For the text-containing cell, return its midpoint in [X, Y] coordinate format. 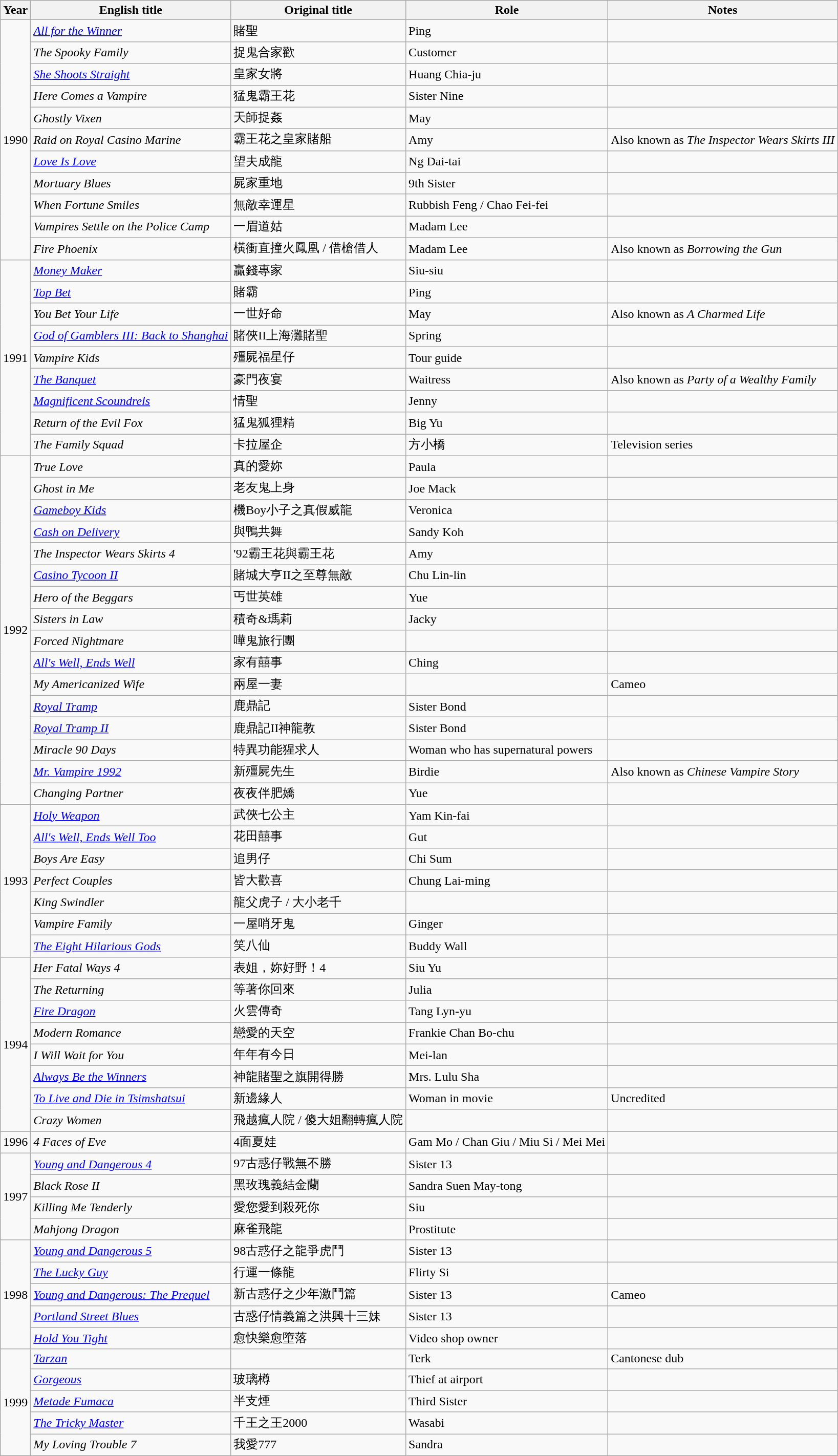
4面夏娃 [318, 1143]
'92霸王花與霸王花 [318, 554]
望夫成龍 [318, 162]
Customer [507, 52]
The Returning [131, 990]
霸王花之皇家賭船 [318, 140]
God of Gamblers III: Back to Shanghai [131, 336]
Casino Tycoon II [131, 575]
The Family Squad [131, 445]
Also known as Party of a Wealthy Family [723, 380]
Portland Street Blues [131, 1317]
Changing Partner [131, 794]
贏錢專家 [318, 270]
Love Is Love [131, 162]
98古惑仔之龍爭虎鬥 [318, 1251]
機Boy小子之真假威龍 [318, 510]
Terk [507, 1359]
玻璃樽 [318, 1379]
Top Bet [131, 293]
Rubbish Feng / Chao Fei-fei [507, 205]
愛您愛到殺死你 [318, 1207]
Also known as Borrowing the Gun [723, 249]
She Shoots Straight [131, 75]
Sandra [507, 1445]
Chu Lin-lin [507, 575]
The Banquet [131, 380]
Modern Romance [131, 1033]
Mortuary Blues [131, 183]
一世好命 [318, 314]
Ching [507, 662]
老友鬼上身 [318, 488]
天師捉姦 [318, 118]
表姐，妳好野！4 [318, 968]
黑玫瑰義結金蘭 [318, 1186]
The Tricky Master [131, 1423]
Thief at airport [507, 1379]
方小橋 [507, 445]
Notes [723, 10]
Hold You Tight [131, 1338]
追男仔 [318, 859]
卡拉屋企 [318, 445]
The Lucky Guy [131, 1273]
豪門夜宴 [318, 380]
Here Comes a Vampire [131, 96]
Huang Chia-ju [507, 75]
Yam Kin-fai [507, 815]
Hero of the Beggars [131, 597]
1992 [15, 630]
97古惑仔戰無不勝 [318, 1164]
古惑仔情義篇之洪興十三妹 [318, 1317]
I Will Wait for You [131, 1055]
行運一條龍 [318, 1273]
丐世英雄 [318, 597]
Sisters in Law [131, 619]
Gameboy Kids [131, 510]
Siu-siu [507, 270]
戀愛的天空 [318, 1033]
Television series [723, 445]
Veronica [507, 510]
真的愛妳 [318, 467]
Forced Nightmare [131, 641]
Birdie [507, 772]
Siu Yu [507, 968]
Boys Are Easy [131, 859]
Third Sister [507, 1402]
Fire Dragon [131, 1012]
Waitress [507, 380]
武俠七公主 [318, 815]
Prostitute [507, 1230]
賭霸 [318, 293]
Young and Dangerous 5 [131, 1251]
千王之王2000 [318, 1423]
新古惑仔之少年激鬥篇 [318, 1294]
4 Faces of Eve [131, 1143]
Tarzan [131, 1359]
積奇&瑪莉 [318, 619]
Cash on Delivery [131, 532]
年年有今日 [318, 1055]
Buddy Wall [507, 946]
True Love [131, 467]
賭俠II上海灘賭聖 [318, 336]
賭聖 [318, 31]
Also known as The Inspector Wears Skirts III [723, 140]
花田囍事 [318, 838]
All for the Winner [131, 31]
與鴨共舞 [318, 532]
Miracle 90 Days [131, 750]
龍父虎子 / 大小老千 [318, 902]
兩屋一妻 [318, 685]
Black Rose II [131, 1186]
Gam Mo / Chan Giu / Miu Si / Mei Mei [507, 1143]
You Bet Your Life [131, 314]
嘩鬼旅行團 [318, 641]
火雲傳奇 [318, 1012]
Holy Weapon [131, 815]
橫衝直撞火鳳凰 / 借槍借人 [318, 249]
Always Be the Winners [131, 1077]
笑八仙 [318, 946]
Sandy Koh [507, 532]
Jenny [507, 401]
1997 [15, 1196]
Crazy Women [131, 1120]
Gorgeous [131, 1379]
The Spooky Family [131, 52]
殭屍福星仔 [318, 357]
神龍賭聖之旗開得勝 [318, 1077]
Woman in movie [507, 1099]
捉鬼合家歡 [318, 52]
Tour guide [507, 357]
Frankie Chan Bo-chu [507, 1033]
家有囍事 [318, 662]
Ghost in Me [131, 488]
新邊緣人 [318, 1099]
Jacky [507, 619]
新殭屍先生 [318, 772]
Royal Tramp [131, 706]
Also known as A Charmed Life [723, 314]
1994 [15, 1044]
1996 [15, 1143]
半支煙 [318, 1402]
Mahjong Dragon [131, 1230]
Vampire Family [131, 925]
Ng Dai-tai [507, 162]
Vampire Kids [131, 357]
我愛777 [318, 1445]
King Swindler [131, 902]
Sister Nine [507, 96]
情聖 [318, 401]
The Eight Hilarious Gods [131, 946]
1991 [15, 357]
賭城大亨II之至尊無敵 [318, 575]
Cantonese dub [723, 1359]
My Americanized Wife [131, 685]
特異功能猩求人 [318, 750]
Killing Me Tenderly [131, 1207]
Sandra Suen May-tong [507, 1186]
Julia [507, 990]
Money Maker [131, 270]
Year [15, 10]
Ginger [507, 925]
飛越瘋人院 / 傻大姐翻轉瘋人院 [318, 1120]
皇家女將 [318, 75]
Perfect Couples [131, 881]
無敵幸運星 [318, 205]
1990 [15, 140]
Uncredited [723, 1099]
Ghostly Vixen [131, 118]
Spring [507, 336]
All's Well, Ends Well Too [131, 838]
一眉道姑 [318, 227]
夜夜伴肥嬌 [318, 794]
屍家重地 [318, 183]
Joe Mack [507, 488]
Wasabi [507, 1423]
Royal Tramp II [131, 728]
鹿鼎記II神龍教 [318, 728]
Fire Phoenix [131, 249]
Mrs. Lulu Sha [507, 1077]
My Loving Trouble 7 [131, 1445]
English title [131, 10]
1999 [15, 1402]
Her Fatal Ways 4 [131, 968]
Paula [507, 467]
When Fortune Smiles [131, 205]
Chi Sum [507, 859]
Magnificent Scoundrels [131, 401]
Siu [507, 1207]
Original title [318, 10]
Mr. Vampire 1992 [131, 772]
All's Well, Ends Well [131, 662]
Metade Fumaca [131, 1402]
Young and Dangerous 4 [131, 1164]
Young and Dangerous: The Prequel [131, 1294]
Return of the Evil Fox [131, 423]
猛鬼狐狸精 [318, 423]
1993 [15, 881]
Chung Lai-ming [507, 881]
麻雀飛龍 [318, 1230]
等著你回來 [318, 990]
Raid on Royal Casino Marine [131, 140]
Also known as Chinese Vampire Story [723, 772]
愈快樂愈墮落 [318, 1338]
Role [507, 10]
1998 [15, 1294]
Flirty Si [507, 1273]
Woman who has supernatural powers [507, 750]
9th Sister [507, 183]
猛鬼霸王花 [318, 96]
Mei-lan [507, 1055]
Vampires Settle on the Police Camp [131, 227]
一屋哨牙鬼 [318, 925]
Video shop owner [507, 1338]
Gut [507, 838]
Big Yu [507, 423]
Tang Lyn-yu [507, 1012]
To Live and Die in Tsimshatsui [131, 1099]
皆大歡喜 [318, 881]
The Inspector Wears Skirts 4 [131, 554]
鹿鼎記 [318, 706]
